From the cell containing the given text, extract its center point as (x, y) coordinate. 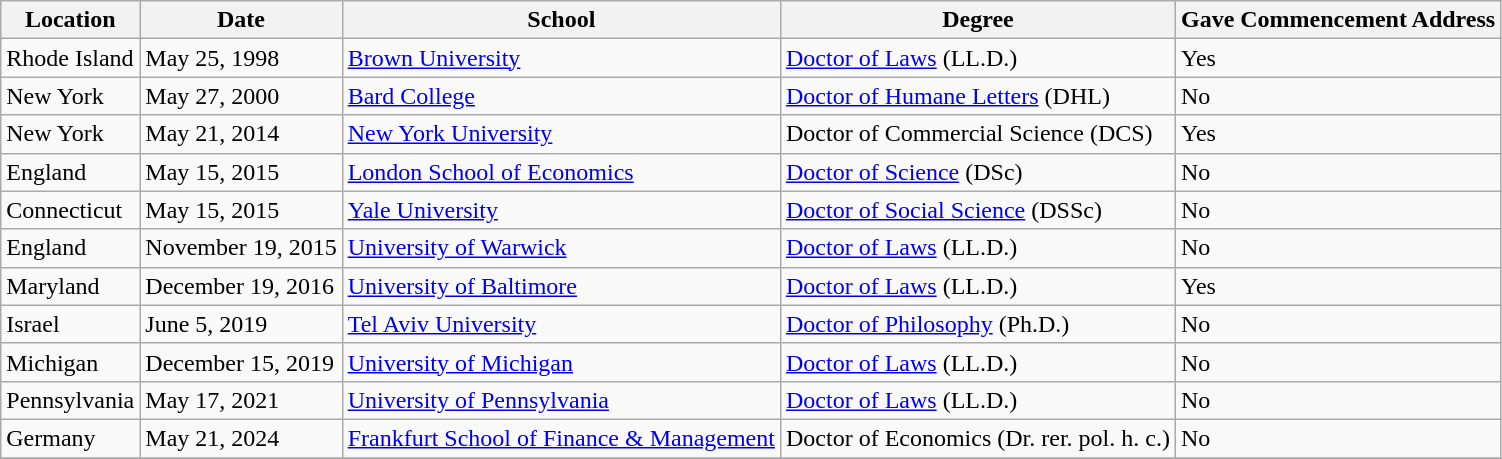
University of Baltimore (561, 286)
Degree (978, 20)
Frankfurt School of Finance & Management (561, 438)
Tel Aviv University (561, 324)
Bard College (561, 96)
December 19, 2016 (241, 286)
Date (241, 20)
June 5, 2019 (241, 324)
May 17, 2021 (241, 400)
May 27, 2000 (241, 96)
Doctor of Social Science (DSSc) (978, 210)
May 21, 2024 (241, 438)
Doctor of Philosophy (Ph.D.) (978, 324)
University of Michigan (561, 362)
November 19, 2015 (241, 248)
Doctor of Science (DSc) (978, 172)
New York University (561, 134)
May 21, 2014 (241, 134)
Michigan (70, 362)
Doctor of Commercial Science (DCS) (978, 134)
London School of Economics (561, 172)
Israel (70, 324)
December 15, 2019 (241, 362)
Yale University (561, 210)
Doctor of Economics (Dr. rer. pol. h. c.) (978, 438)
Location (70, 20)
Maryland (70, 286)
May 25, 1998 (241, 58)
Brown University (561, 58)
University of Warwick (561, 248)
Germany (70, 438)
School (561, 20)
Pennsylvania (70, 400)
Connecticut (70, 210)
Rhode Island (70, 58)
Doctor of Humane Letters (DHL) (978, 96)
Gave Commencement Address (1338, 20)
University of Pennsylvania (561, 400)
